Provide the [X, Y] coordinate of the cell's center where the given text is located.  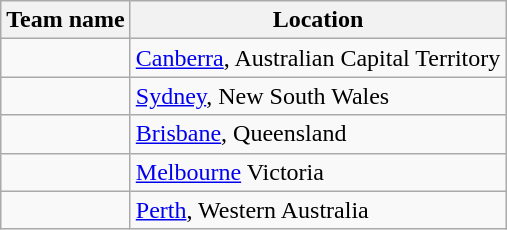
Location [318, 20]
Team name [66, 20]
Brisbane, Queensland [318, 134]
Canberra, Australian Capital Territory [318, 58]
Sydney, New South Wales [318, 96]
Perth, Western Australia [318, 210]
Melbourne Victoria [318, 172]
